Return the [X, Y] coordinate for the center point of the cell that contains the specified text.  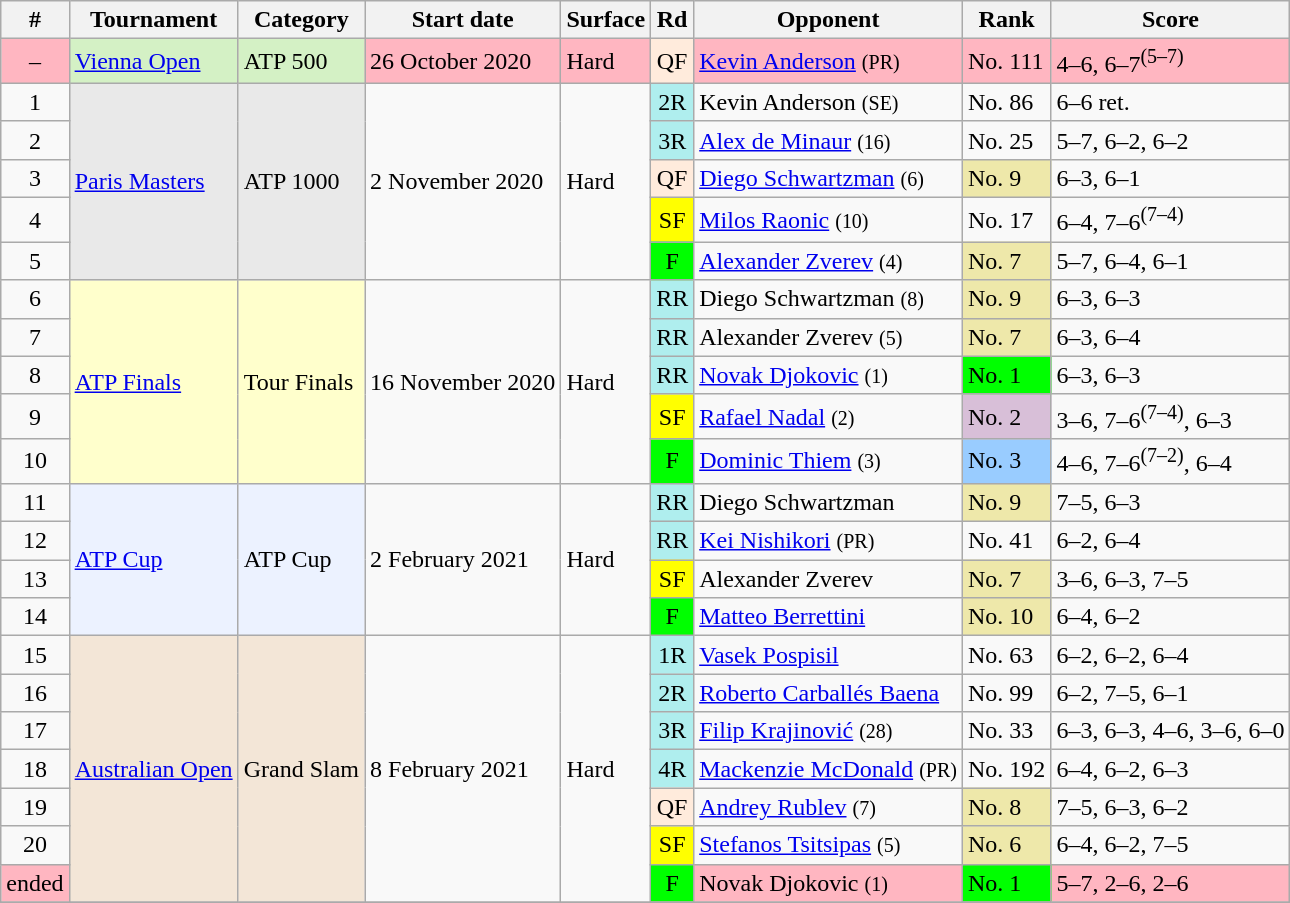
6–2, 6–2, 6–4 [1170, 655]
Alexander Zverev (5) [828, 337]
No. 86 [1006, 102]
Roberto Carballés Baena [828, 693]
Dominic Thiem (3) [828, 462]
ended [35, 883]
6 [35, 299]
3–6, 6–3, 7–5 [1170, 579]
8 February 2021 [463, 769]
No. 63 [1006, 655]
Diego Schwartzman (6) [828, 178]
2 [35, 140]
Rafael Nadal (2) [828, 416]
1R [672, 655]
10 [35, 462]
ATP Finals [154, 382]
7–5, 6–3 [1170, 502]
3–6, 7–6(7–4), 6–3 [1170, 416]
6–2, 7–5, 6–1 [1170, 693]
26 October 2020 [463, 62]
Diego Schwartzman (8) [828, 299]
15 [35, 655]
No. 2 [1006, 416]
Diego Schwartzman [828, 502]
1 [35, 102]
Paris Masters [154, 182]
Rd [672, 20]
2 November 2020 [463, 182]
6–4, 7–6(7–4) [1170, 220]
16 November 2020 [463, 382]
No. 25 [1006, 140]
14 [35, 617]
12 [35, 541]
Australian Open [154, 769]
6–4, 6–2, 6–3 [1170, 769]
Kei Nishikori (PR) [828, 541]
5–7, 2–6, 2–6 [1170, 883]
5–7, 6–4, 6–1 [1170, 261]
ATP 500 [301, 62]
2 February 2021 [463, 559]
Alexander Zverev (4) [828, 261]
4–6, 7–6(7–2), 6–4 [1170, 462]
6–3, 6–3, 4–6, 3–6, 6–0 [1170, 731]
Tournament [154, 20]
No. 17 [1006, 220]
No. 99 [1006, 693]
No. 3 [1006, 462]
20 [35, 845]
17 [35, 731]
No. 111 [1006, 62]
Mackenzie McDonald (PR) [828, 769]
4–6, 6–7(5–7) [1170, 62]
6–2, 6–4 [1170, 541]
No. 41 [1006, 541]
No. 8 [1006, 807]
6–6 ret. [1170, 102]
7 [35, 337]
Vasek Pospisil [828, 655]
Score [1170, 20]
No. 192 [1006, 769]
8 [35, 375]
4R [672, 769]
Kevin Anderson (PR) [828, 62]
5–7, 6–2, 6–2 [1170, 140]
Stefanos Tsitsipas (5) [828, 845]
3 [35, 178]
Rank [1006, 20]
Tour Finals [301, 382]
Matteo Berrettini [828, 617]
Milos Raonic (10) [828, 220]
6–4, 6–2, 7–5 [1170, 845]
Alexander Zverev [828, 579]
18 [35, 769]
16 [35, 693]
6–3, 6–4 [1170, 337]
13 [35, 579]
# [35, 20]
Alex de Minaur (16) [828, 140]
6–4, 6–2 [1170, 617]
No. 10 [1006, 617]
19 [35, 807]
Opponent [828, 20]
No. 33 [1006, 731]
11 [35, 502]
9 [35, 416]
5 [35, 261]
Grand Slam [301, 769]
6–3, 6–1 [1170, 178]
Start date [463, 20]
ATP 1000 [301, 182]
7–5, 6–3, 6–2 [1170, 807]
Vienna Open [154, 62]
Andrey Rublev (7) [828, 807]
No. 6 [1006, 845]
– [35, 62]
Category [301, 20]
4 [35, 220]
Kevin Anderson (SE) [828, 102]
Filip Krajinović (28) [828, 731]
Surface [606, 20]
